Locate the cell with the specified text and output its (X, Y) center coordinate. 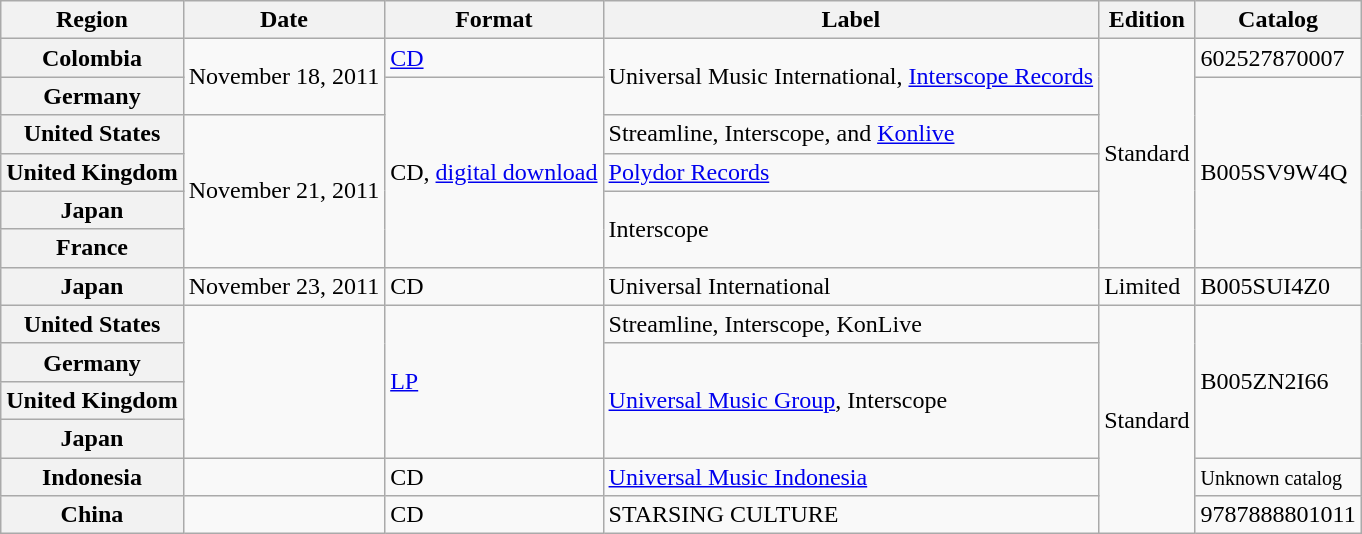
602527870007 (1278, 58)
November 23, 2011 (284, 286)
Polydor Records (851, 172)
Universal Music Group, Interscope (851, 400)
China (92, 515)
Universal International (851, 286)
LP (494, 381)
Indonesia (92, 477)
Streamline, Interscope, and Konlive (851, 134)
Format (494, 20)
Limited (1147, 286)
STARSING CULTURE (851, 515)
Region (92, 20)
France (92, 248)
Catalog (1278, 20)
Universal Music International, Interscope Records (851, 77)
Label (851, 20)
Universal Music Indonesia (851, 477)
9787888801011 (1278, 515)
B005SV9W4Q (1278, 172)
Date (284, 20)
B005SUI4Z0 (1278, 286)
Unknown catalog (1278, 477)
B005ZN2I66 (1278, 381)
Streamline, Interscope, KonLive (851, 324)
November 18, 2011 (284, 77)
CD, digital download (494, 172)
Edition (1147, 20)
Colombia (92, 58)
Interscope (851, 229)
November 21, 2011 (284, 191)
